From the cell containing the given text, extract its center point as (X, Y) coordinate. 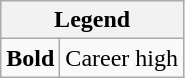
Legend (92, 20)
Career high (122, 58)
Bold (30, 58)
